For the text-containing cell, return its midpoint in [X, Y] coordinate format. 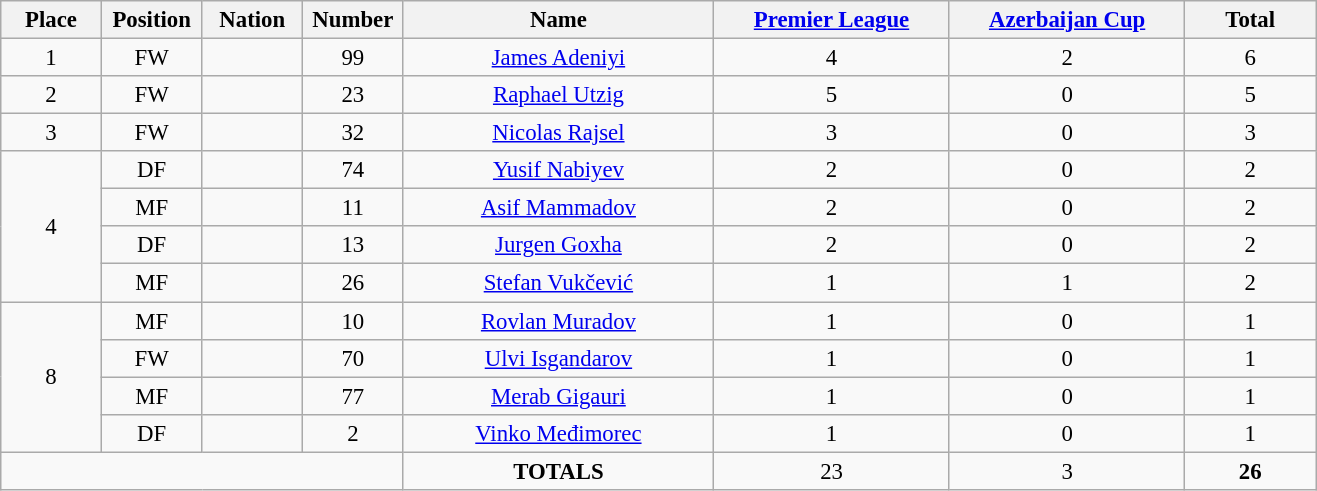
Raphael Utzig [558, 95]
6 [1250, 58]
10 [354, 321]
Total [1250, 20]
Yusif Nabiyev [558, 170]
Nation [252, 20]
77 [354, 396]
Ulvi Isgandarov [558, 358]
James Adeniyi [558, 58]
Vinko Međimorec [558, 433]
TOTALS [558, 471]
Azerbaijan Cup [1067, 20]
74 [354, 170]
11 [354, 208]
Stefan Vukčević [558, 283]
70 [354, 358]
Merab Gigauri [558, 396]
Asif Mammadov [558, 208]
8 [52, 377]
99 [354, 58]
32 [354, 133]
13 [354, 245]
Position [152, 20]
Number [354, 20]
Jurgen Goxha [558, 245]
Rovlan Muradov [558, 321]
Premier League [832, 20]
Nicolas Rajsel [558, 133]
Place [52, 20]
Name [558, 20]
